Return (X, Y) of the center of cell containing provided text 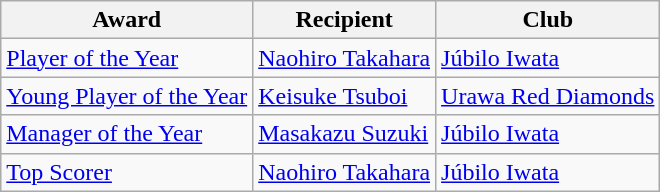
Top Scorer (127, 172)
Manager of the Year (127, 134)
Recipient (344, 20)
Keisuke Tsuboi (344, 96)
Young Player of the Year (127, 96)
Masakazu Suzuki (344, 134)
Player of the Year (127, 58)
Club (548, 20)
Award (127, 20)
Urawa Red Diamonds (548, 96)
